From the cell containing the given text, extract its center point as (x, y) coordinate. 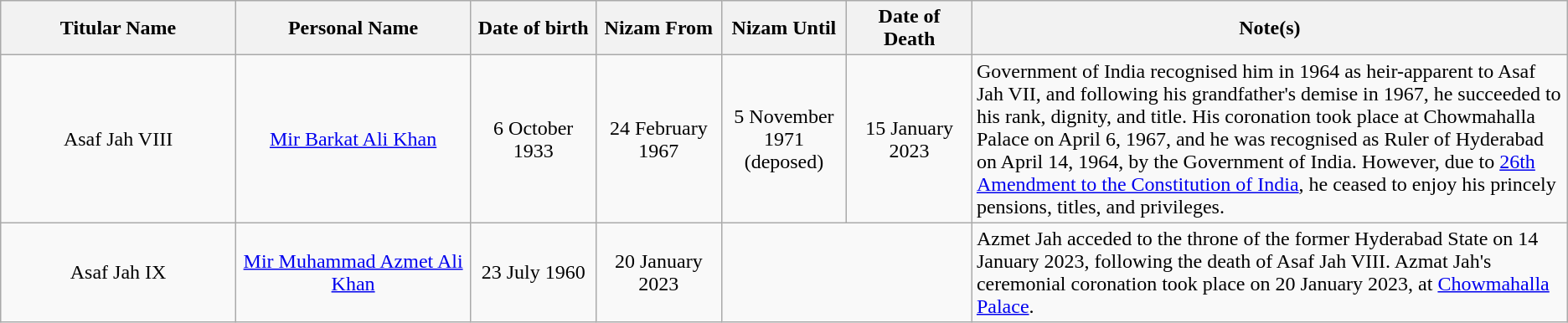
5 November 1971(deposed) (784, 139)
Asaf Jah IX (119, 273)
Titular Name (119, 28)
Mir Muhammad Azmet Ali Khan (353, 273)
Asaf Jah VIII (119, 139)
Date of Death (910, 28)
Note(s) (1270, 28)
Mir Barkat Ali Khan (353, 139)
23 July 1960 (534, 273)
Nizam Until (784, 28)
Personal Name (353, 28)
15 January 2023 (910, 139)
24 February 1967 (659, 139)
Nizam From (659, 28)
Date of birth (534, 28)
6 October 1933 (534, 139)
20 January 2023 (659, 273)
